Pinpoint the cell where the given text exists, returning its [x, y] midpoint coordinate. 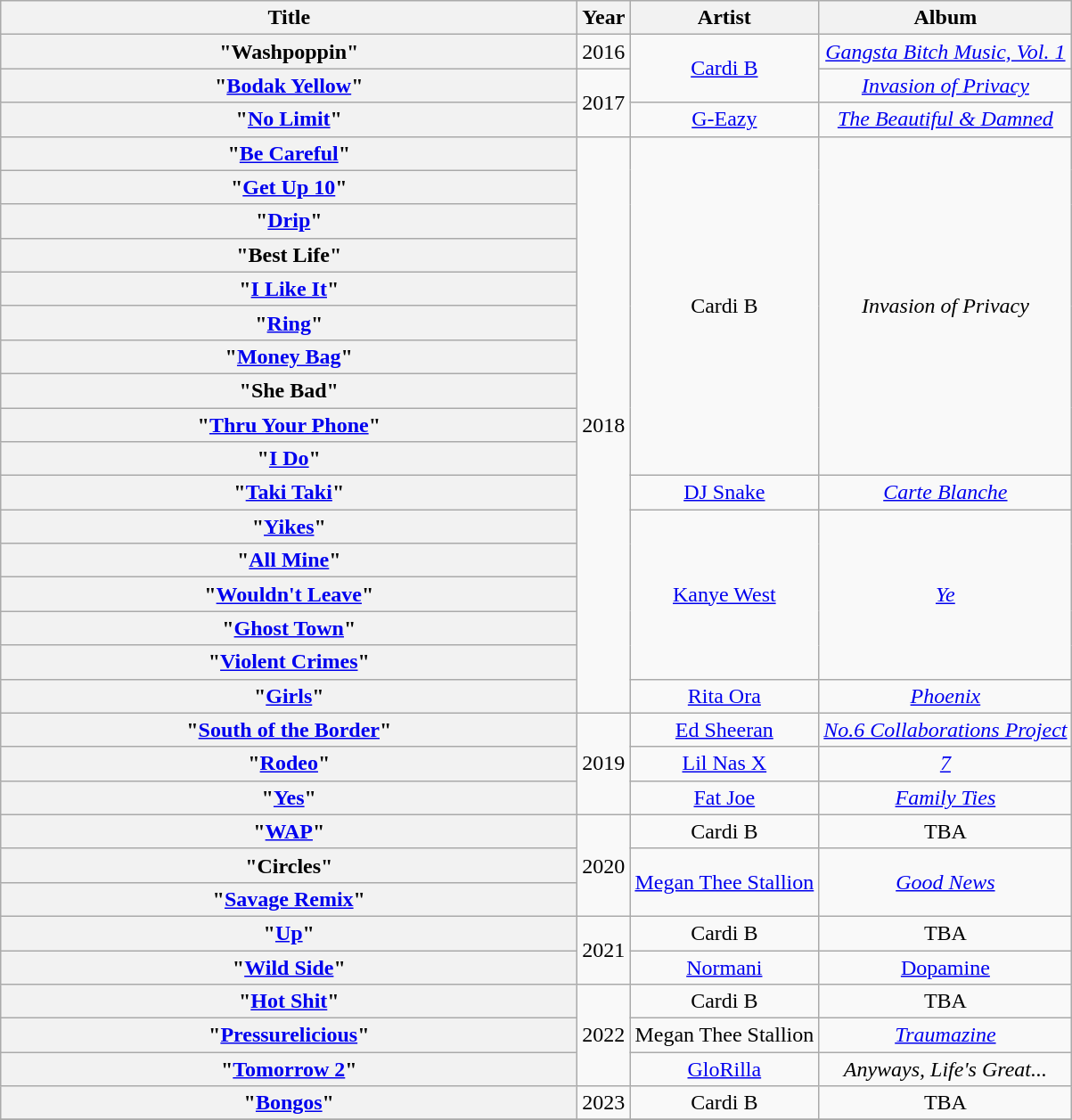
"Bongos" [289, 1103]
Good News [945, 882]
7 [945, 764]
Rita Ora [724, 696]
"WAP" [289, 831]
"Thru Your Phone" [289, 425]
"Tomorrow 2" [289, 1069]
"I Do" [289, 459]
"Taki Taki" [289, 493]
"Yes" [289, 797]
Kanye West [724, 594]
2017 [604, 102]
"Hot Shit" [289, 1001]
Phoenix [945, 696]
2019 [604, 764]
"Be Careful" [289, 153]
"Ghost Town" [289, 628]
"Savage Remix" [289, 899]
G-Eazy [724, 119]
Anyways, Life's Great... [945, 1069]
DJ Snake [724, 493]
"Washpoppin" [289, 52]
Year [604, 18]
Gangsta Bitch Music, Vol. 1 [945, 52]
Traumazine [945, 1035]
"Up" [289, 933]
2016 [604, 52]
2020 [604, 865]
"No Limit" [289, 119]
"Girls" [289, 696]
Carte Blanche [945, 493]
2021 [604, 950]
No.6 Collaborations Project [945, 730]
"She Bad" [289, 390]
"All Mine" [289, 560]
"Wild Side" [289, 967]
2023 [604, 1103]
2022 [604, 1035]
"Violent Crimes" [289, 662]
Ye [945, 594]
"I Like It" [289, 289]
"Best Life" [289, 255]
The Beautiful & Damned [945, 119]
Family Ties [945, 797]
"Pressurelicious" [289, 1035]
"Rodeo" [289, 764]
Album [945, 18]
"Circles" [289, 865]
Fat Joe [724, 797]
"Drip" [289, 221]
"Yikes" [289, 527]
"Get Up 10" [289, 187]
Ed Sheeran [724, 730]
"South of the Border" [289, 730]
Lil Nas X [724, 764]
"Money Bag" [289, 356]
GloRilla [724, 1069]
Title [289, 18]
"Bodak Yellow" [289, 86]
"Ring" [289, 323]
2018 [604, 424]
Artist [724, 18]
Dopamine [945, 967]
Normani [724, 967]
"Wouldn't Leave" [289, 594]
